Detect which cell encompasses the target text, then output its [x, y] center coordinate. 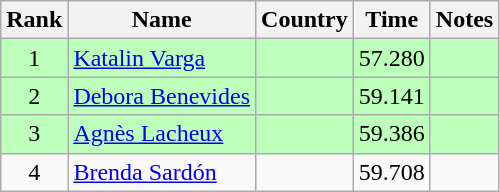
59.708 [392, 172]
59.141 [392, 96]
Country [305, 20]
3 [34, 134]
Debora Benevides [162, 96]
Brenda Sardón [162, 172]
Time [392, 20]
Katalin Varga [162, 58]
Agnès Lacheux [162, 134]
59.386 [392, 134]
1 [34, 58]
Name [162, 20]
2 [34, 96]
Rank [34, 20]
4 [34, 172]
57.280 [392, 58]
Notes [464, 20]
